Determine the (X, Y) coordinate at the center of the cell enclosing the given text.  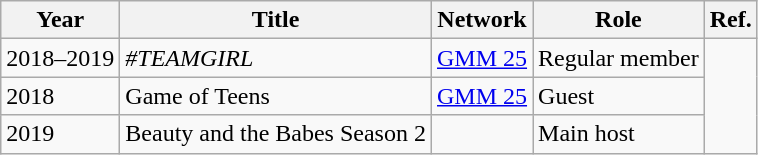
2018–2019 (60, 58)
Regular member (619, 58)
Network (482, 20)
Ref. (730, 20)
2018 (60, 96)
Role (619, 20)
Guest (619, 96)
Beauty and the Babes Season 2 (276, 134)
#TEAMGIRL (276, 58)
Main host (619, 134)
Year (60, 20)
2019 (60, 134)
Title (276, 20)
Game of Teens (276, 96)
